Search for the cell housing the specified text and yield its [X, Y] center coordinate. 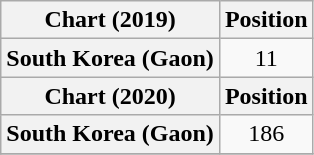
Chart (2020) [110, 96]
Chart (2019) [110, 20]
11 [266, 58]
186 [266, 134]
